Detect which cell encompasses the target text, then output its (x, y) center coordinate. 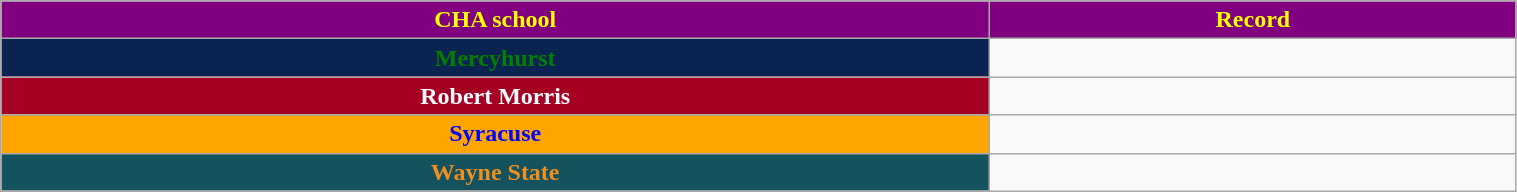
Mercyhurst (496, 58)
CHA school (496, 20)
Robert Morris (496, 96)
Wayne State (496, 172)
Record (1253, 20)
Syracuse (496, 134)
